Determine the (x, y) coordinate at the center of the cell enclosing the given text.  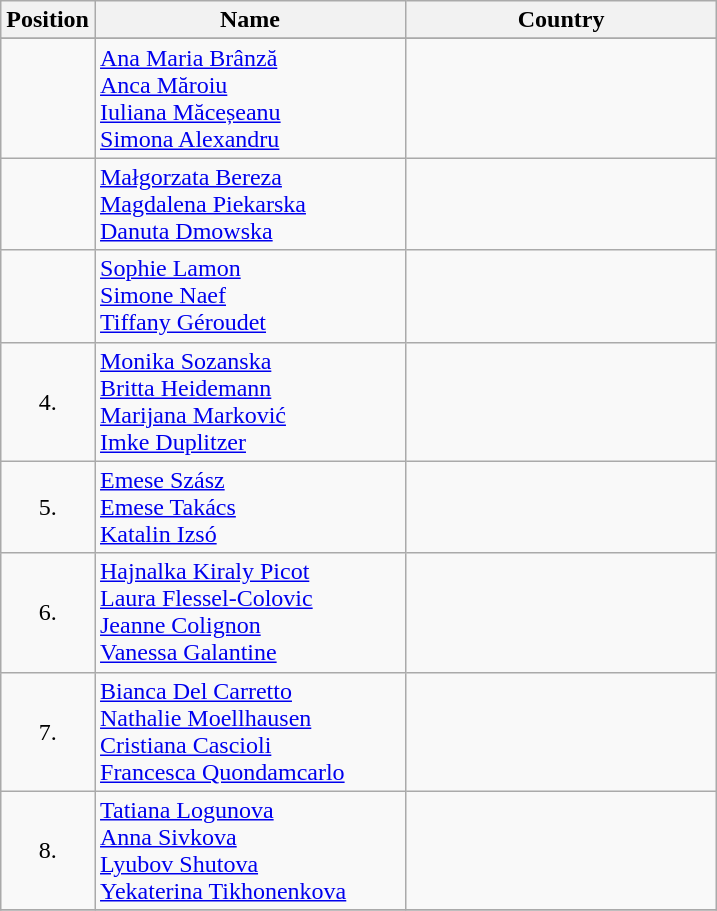
Bianca Del CarrettoNathalie MoellhausenCristiana CascioliFrancesca Quondamcarlo (250, 732)
5. (48, 507)
7. (48, 732)
Position (48, 20)
Emese SzászEmese TakácsKatalin Izsó (250, 507)
Sophie LamonSimone NaefTiffany Géroudet (250, 296)
Hajnalka Kiraly PicotLaura Flessel-ColovicJeanne ColignonVanessa Galantine (250, 612)
Ana Maria BrânzăAnca MăroiuIuliana MăceșeanuSimona Alexandru (250, 98)
6. (48, 612)
8. (48, 850)
Monika SozanskaBritta HeidemannMarijana MarkovićImke Duplitzer (250, 402)
4. (48, 402)
Name (250, 20)
Country (562, 20)
Tatiana LogunovaAnna SivkovaLyubov ShutovaYekaterina Tikhonenkova (250, 850)
Małgorzata BerezaMagdalena PiekarskaDanuta Dmowska (250, 204)
